Find where the given text appears and provide that cell's center as [x, y] coordinate. 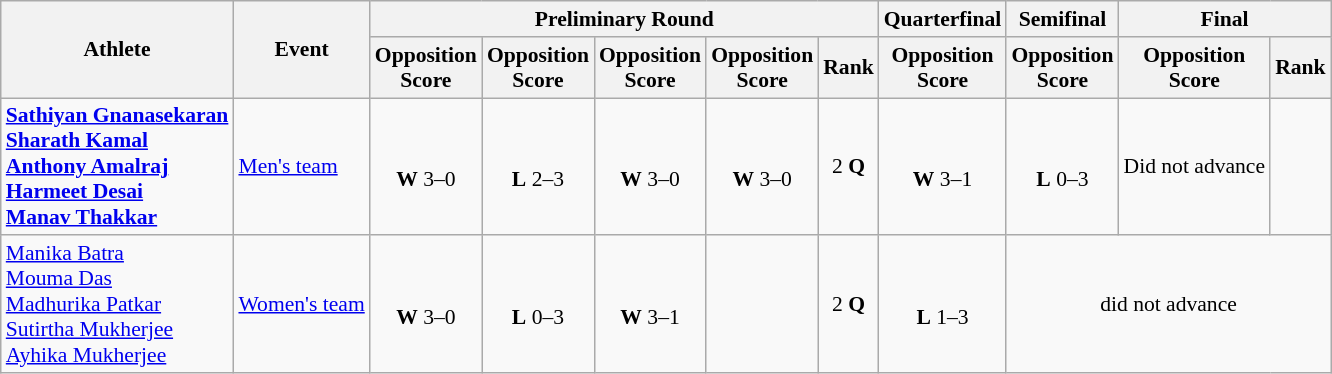
Manika BatraMouma DasMadhurika PatkarSutirtha MukherjeeAyhika Mukherjee [118, 305]
L 2–3 [538, 167]
Event [301, 50]
Sathiyan GnanasekaranSharath KamalAnthony AmalrajHarmeet DesaiManav Thakkar [118, 167]
Athlete [118, 50]
Did not advance [1194, 167]
Men's team [301, 167]
Quarterfinal [943, 19]
L 1–3 [943, 305]
Final [1224, 19]
Semifinal [1062, 19]
Preliminary Round [624, 19]
did not advance [1168, 305]
Women's team [301, 305]
